Output the (x, y) coordinate of the center of the cell containing the given text.  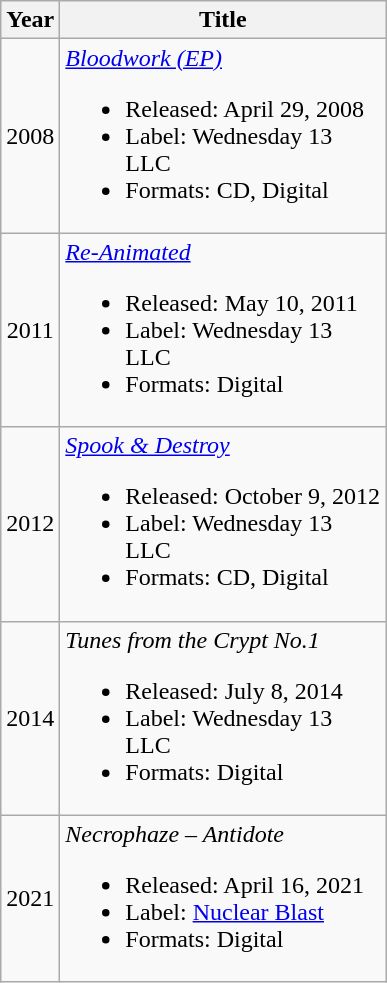
2011 (30, 330)
Title (223, 20)
2012 (30, 524)
Necrophaze – AntidoteReleased: April 16, 2021Label: Nuclear BlastFormats: Digital (223, 898)
Year (30, 20)
2021 (30, 898)
2008 (30, 136)
2014 (30, 718)
Tunes from the Crypt No.1Released: July 8, 2014Label: Wednesday 13 LLCFormats: Digital (223, 718)
Spook & DestroyReleased: October 9, 2012Label: Wednesday 13 LLCFormats: CD, Digital (223, 524)
Bloodwork (EP)Released: April 29, 2008Label: Wednesday 13 LLCFormats: CD, Digital (223, 136)
Re-AnimatedReleased: May 10, 2011Label: Wednesday 13 LLCFormats: Digital (223, 330)
